Identify which cell holds the provided text, then report its [x, y] central coordinate. 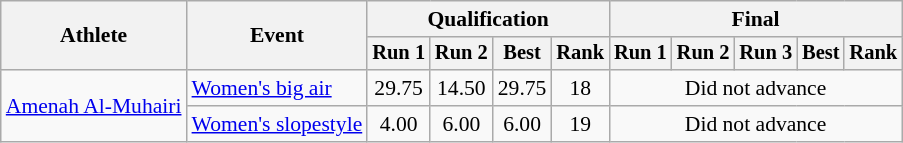
18 [580, 88]
Athlete [94, 36]
Final [756, 19]
Women's slopestyle [278, 124]
Amenah Al-Muhairi [94, 106]
14.50 [462, 88]
4.00 [398, 124]
Event [278, 36]
Women's big air [278, 88]
19 [580, 124]
Run 3 [766, 54]
Qualification [488, 19]
